Output the [X, Y] coordinate of the center of the cell containing the given text.  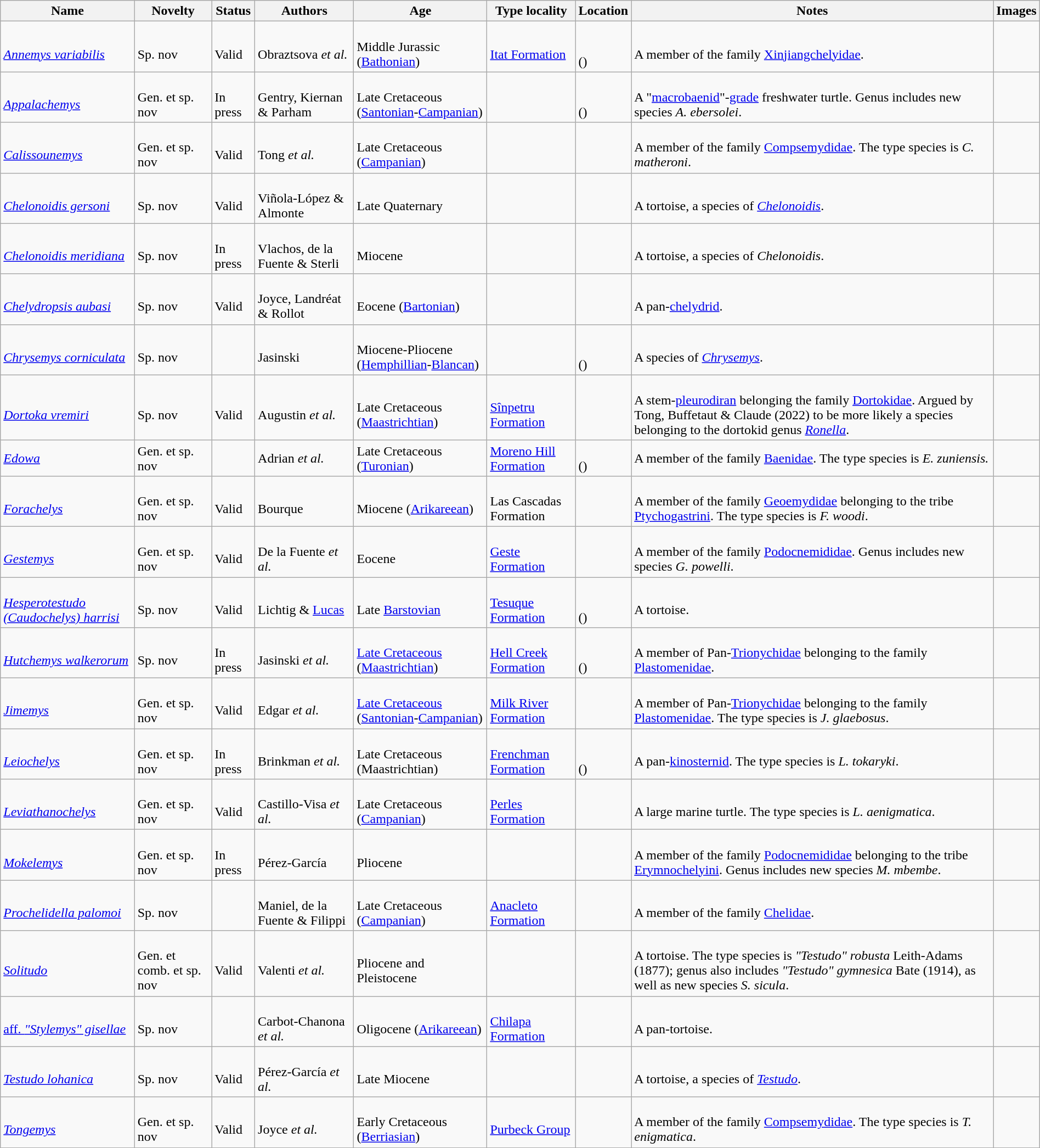
Calissounemys [67, 148]
Carbot-Chanona et al. [304, 1021]
A "macrobaenid"-grade freshwater turtle. Genus includes new species A. ebersolei. [812, 97]
Tong et al. [304, 148]
A tortoise, a species of Testudo. [812, 1072]
Location [603, 11]
A pan-kinosternid. The type species is L. tokaryki. [812, 754]
A member of Pan-Trionychidae belonging to the family Plastomenidae. The type species is J. glaebosus. [812, 704]
Pérez-García [304, 855]
Miocene-Pliocene (Hemphillian-Blancan) [420, 350]
Prochelidella palomoi [67, 905]
Tesuque Formation [531, 603]
A member of the family Podocnemididae belonging to the tribe Erymnochelyini. Genus includes new species M. mbembe. [812, 855]
Eocene [420, 552]
Bourque [304, 501]
Early Cretaceous (Berriasian) [420, 1122]
Frenchman Formation [531, 754]
Anacleto Formation [531, 905]
Annemys variabilis [67, 47]
Vlachos, de la Fuente & Sterli [304, 249]
Late Miocene [420, 1072]
Testudo lohanica [67, 1072]
Perles Formation [531, 804]
Late Quaternary [420, 198]
Sînpetru Formation [531, 407]
Tongemys [67, 1122]
A member of the family Xinjiangchelyidae. [812, 47]
Hell Creek Formation [531, 653]
Novelty [173, 11]
Chelonoidis meridiana [67, 249]
Late Barstovian [420, 603]
Miocene [420, 249]
Chilapa Formation [531, 1021]
A large marine turtle. The type species is L. aenigmatica. [812, 804]
A member of the family Compsemydidae. The type species is T. enigmatica. [812, 1122]
Type locality [531, 11]
Pliocene [420, 855]
Purbeck Group [531, 1122]
A member of the family Chelidae. [812, 905]
Leviathanochelys [67, 804]
Dortoka vremiri [67, 407]
Viñola-López & Almonte [304, 198]
De la Fuente et al. [304, 552]
A member of the family Geoemydidae belonging to the tribe Ptychogastrini. The type species is F. woodi. [812, 501]
Gen. et comb. et sp. nov [173, 964]
Forachelys [67, 501]
Mokelemys [67, 855]
Maniel, de la Fuente & Filippi [304, 905]
Itat Formation [531, 47]
Jasinski et al. [304, 653]
Images [1016, 11]
Chelonoidis gersoni [67, 198]
Appalachemys [67, 97]
A member of Pan-Trionychidae belonging to the family Plastomenidae. [812, 653]
A tortoise. [812, 603]
Castillo-Visa et al. [304, 804]
Geste Formation [531, 552]
Adrian et al. [304, 458]
Hutchemys walkerorum [67, 653]
Edowa [67, 458]
Age [420, 11]
Notes [812, 11]
Joyce, Landréat & Rollot [304, 299]
Oligocene (Arikareean) [420, 1021]
Middle Jurassic (Bathonian) [420, 47]
A pan-tortoise. [812, 1021]
Moreno Hill Formation [531, 458]
Brinkman et al. [304, 754]
A member of the family Compsemydidae. The type species is C. matheroni. [812, 148]
Hesperotestudo (Caudochelys) harrisi [67, 603]
A member of the family Podocnemididae. Genus includes new species G. powelli. [812, 552]
Obraztsova et al. [304, 47]
Chelydropsis aubasi [67, 299]
Valenti et al. [304, 964]
Miocene (Arikareean) [420, 501]
Jasinski [304, 350]
Chrysemys corniculata [67, 350]
Edgar et al. [304, 704]
Pliocene and Pleistocene [420, 964]
Solitudo [67, 964]
Milk River Formation [531, 704]
Las Cascadas Formation [531, 501]
Status [234, 11]
Eocene (Bartonian) [420, 299]
Late Cretaceous (Turonian) [420, 458]
Name [67, 11]
Jimemys [67, 704]
Gentry, Kiernan & Parham [304, 97]
Lichtig & Lucas [304, 603]
aff. "Stylemys" gisellae [67, 1021]
A member of the family Baenidae. The type species is E. zuniensis. [812, 458]
A species of Chrysemys. [812, 350]
Gestemys [67, 552]
Pérez-García et al. [304, 1072]
Authors [304, 11]
A pan-chelydrid. [812, 299]
Leiochelys [67, 754]
Joyce et al. [304, 1122]
Augustin et al. [304, 407]
